Locate the cell with the specified text and output its [x, y] center coordinate. 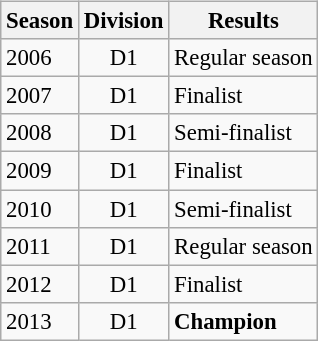
2011 [40, 246]
2009 [40, 171]
2012 [40, 284]
2006 [40, 58]
Champion [244, 321]
2007 [40, 96]
2010 [40, 209]
Division [123, 21]
Season [40, 21]
2013 [40, 321]
Results [244, 21]
2008 [40, 133]
